Determine the [X, Y] coordinate at the center of the cell enclosing the given text.  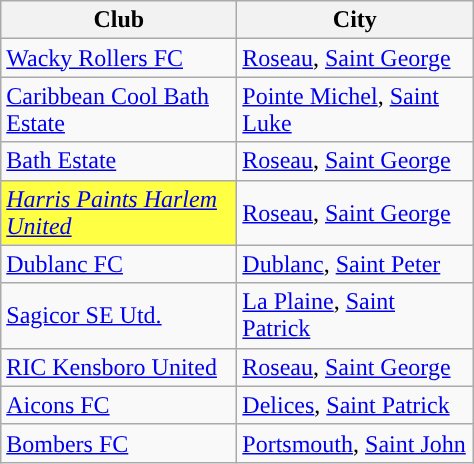
Pointe Michel, Saint Luke [355, 110]
Wacky Rollers FC [119, 58]
Harris Paints Harlem United [119, 212]
Delices, Saint Patrick [355, 405]
Bombers FC [119, 443]
Caribbean Cool Bath Estate [119, 110]
RIC Kensboro United [119, 367]
Aicons FC [119, 405]
Bath Estate [119, 161]
La Plaine, Saint Patrick [355, 316]
Sagicor SE Utd. [119, 316]
Dublanc, Saint Peter [355, 264]
Portsmouth, Saint John [355, 443]
Dublanc FC [119, 264]
City [355, 20]
Club [119, 20]
